Provide the [X, Y] coordinate of the cell's center where the given text is located.  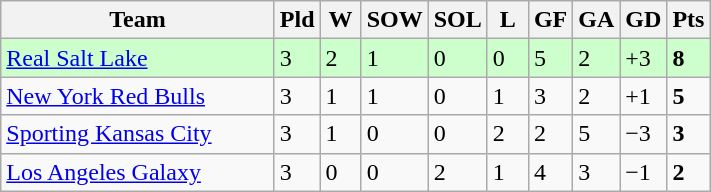
GA [596, 20]
Pld [297, 20]
Pts [688, 20]
GF [550, 20]
W [340, 20]
4 [550, 172]
−3 [644, 134]
8 [688, 58]
New York Red Bulls [138, 96]
SOL [458, 20]
Sporting Kansas City [138, 134]
Team [138, 20]
L [508, 20]
Los Angeles Galaxy [138, 172]
Real Salt Lake [138, 58]
GD [644, 20]
−1 [644, 172]
+1 [644, 96]
SOW [394, 20]
+3 [644, 58]
